Find where the given text appears and provide that cell's center as [x, y] coordinate. 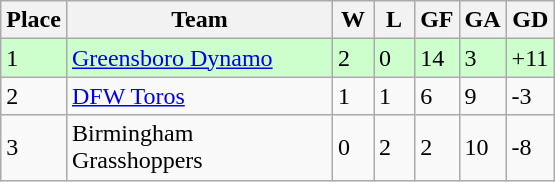
+11 [530, 58]
GF [437, 20]
-8 [530, 148]
-3 [530, 96]
DFW Toros [199, 96]
6 [437, 96]
Birmingham Grasshoppers [199, 148]
Place [34, 20]
14 [437, 58]
Team [199, 20]
GD [530, 20]
GA [482, 20]
9 [482, 96]
10 [482, 148]
W [354, 20]
L [394, 20]
Greensboro Dynamo [199, 58]
